Scan for the cell matching the given text and deliver its (x, y) coordinate at center. 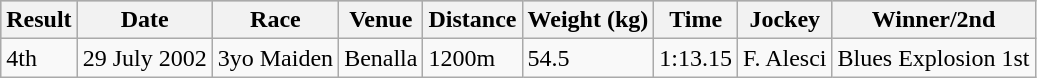
Benalla (381, 58)
1200m (472, 58)
3yo Maiden (275, 58)
F. Alesci (785, 58)
Venue (381, 20)
54.5 (588, 58)
Race (275, 20)
Date (144, 20)
1:13.15 (696, 58)
Result (39, 20)
29 July 2002 (144, 58)
Jockey (785, 20)
Blues Explosion 1st (934, 58)
Winner/2nd (934, 20)
Weight (kg) (588, 20)
Distance (472, 20)
4th (39, 58)
Time (696, 20)
